Return the (X, Y) coordinate for the center point of the cell that contains the specified text.  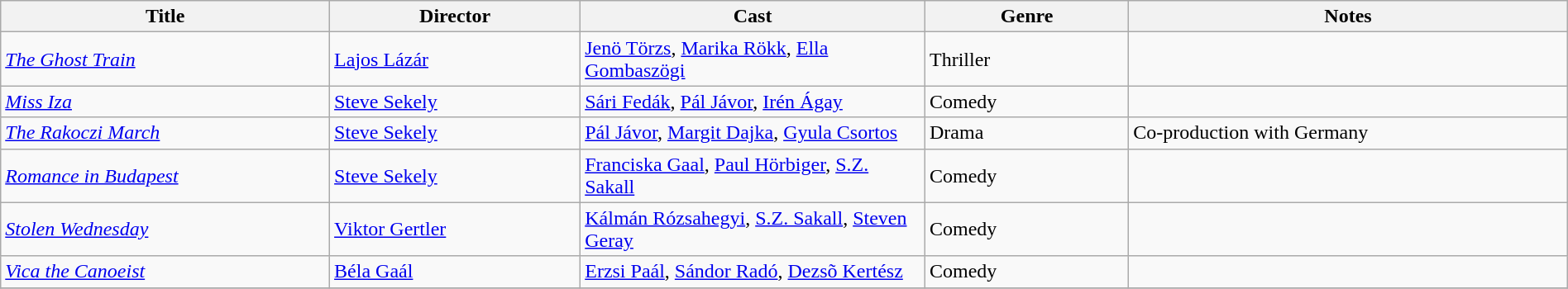
Miss Iza (165, 102)
Notes (1348, 17)
Sári Fedák, Pál Jávor, Irén Ágay (753, 102)
Title (165, 17)
Vica the Canoeist (165, 272)
Franciska Gaal, Paul Hörbiger, S.Z. Sakall (753, 175)
Director (455, 17)
The Rakoczi March (165, 133)
Lajos Lázár (455, 59)
The Ghost Train (165, 59)
Drama (1026, 133)
Béla Gaál (455, 272)
Cast (753, 17)
Erzsi Paál, Sándor Radó, Dezsõ Kertész (753, 272)
Pál Jávor, Margit Dajka, Gyula Csortos (753, 133)
Co-production with Germany (1348, 133)
Jenö Törzs, Marika Rökk, Ella Gombaszögi (753, 59)
Genre (1026, 17)
Kálmán Rózsahegyi, S.Z. Sakall, Steven Geray (753, 230)
Stolen Wednesday (165, 230)
Thriller (1026, 59)
Romance in Budapest (165, 175)
Viktor Gertler (455, 230)
